Provide the [X, Y] coordinate of the cell's center where the given text is located.  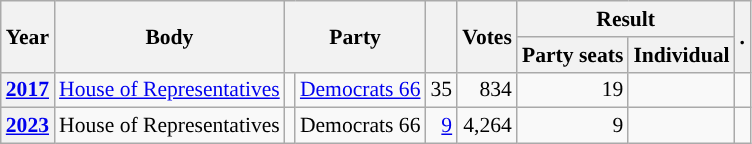
Party [356, 36]
834 [487, 90]
Individual [681, 55]
Body [170, 36]
Party seats [572, 55]
35 [442, 90]
4,264 [487, 126]
2017 [28, 90]
Year [28, 36]
Votes [487, 36]
19 [572, 90]
Result [626, 19]
. [742, 36]
2023 [28, 126]
